Scan for the cell matching the given text and deliver its (x, y) coordinate at center. 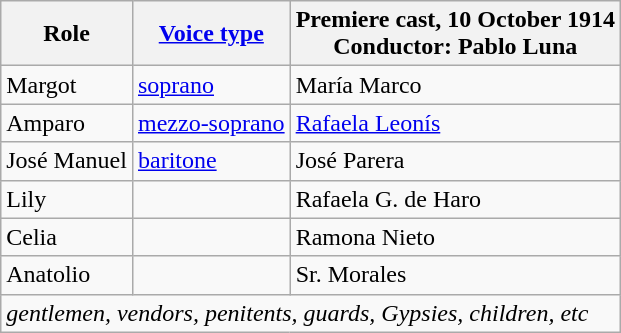
José Parera (455, 161)
baritone (211, 161)
Voice type (211, 34)
María Marco (455, 85)
soprano (211, 85)
Amparo (67, 123)
gentlemen, vendors, penitents, guards, Gypsies, children, etc (311, 313)
Rafaela Leonís (455, 123)
Rafaela G. de Haro (455, 199)
Lily (67, 199)
Role (67, 34)
Sr. Morales (455, 275)
Celia (67, 237)
Margot (67, 85)
mezzo-soprano (211, 123)
Ramona Nieto (455, 237)
José Manuel (67, 161)
Premiere cast, 10 October 1914Conductor: Pablo Luna (455, 34)
Anatolio (67, 275)
